Extract the [X, Y] coordinate from the center of the cell holding the provided text.  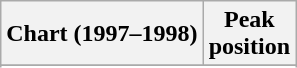
Chart (1997–1998) [102, 34]
Peakposition [249, 34]
